Output the [x, y] coordinate of the center of the cell containing the given text.  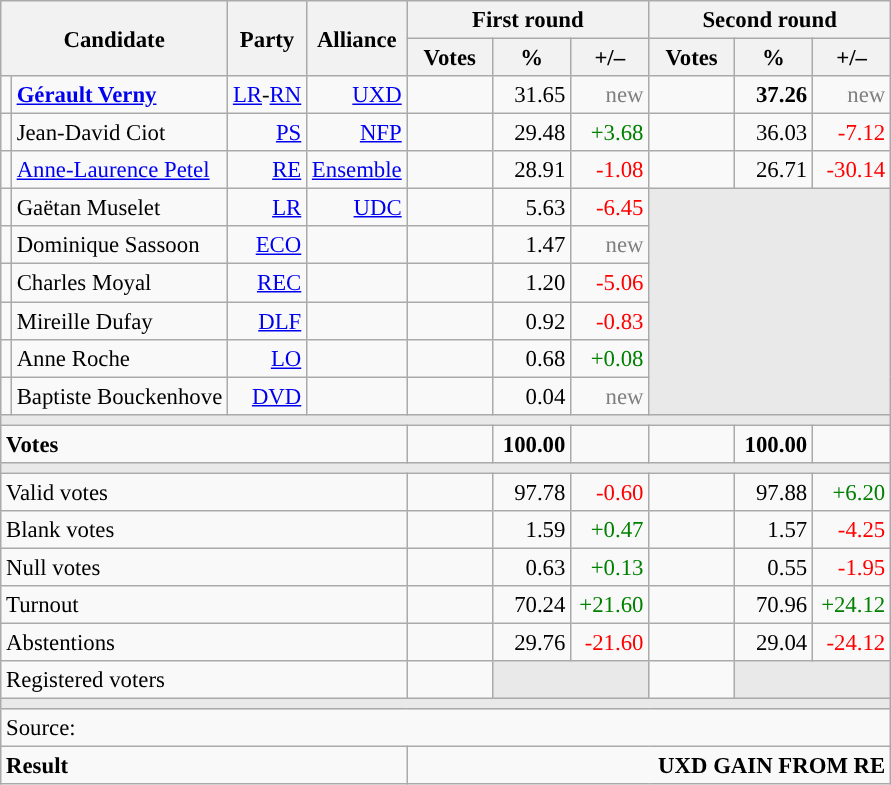
70.96 [773, 605]
28.91 [532, 170]
LR [268, 208]
NFP [357, 133]
Registered voters [204, 680]
-1.95 [851, 567]
Jean-David Ciot [119, 133]
ECO [268, 245]
Second round [770, 20]
-1.08 [610, 170]
+0.08 [610, 358]
+0.13 [610, 567]
Party [268, 38]
5.63 [532, 208]
Result [204, 766]
37.26 [773, 95]
Anne Roche [119, 358]
Mireille Dufay [119, 321]
29.48 [532, 133]
LO [268, 358]
Dominique Sassoon [119, 245]
+0.47 [610, 530]
Candidate [114, 38]
97.78 [532, 492]
36.03 [773, 133]
26.71 [773, 170]
-21.60 [610, 643]
29.76 [532, 643]
1.59 [532, 530]
-5.06 [610, 283]
31.65 [532, 95]
0.04 [532, 396]
Blank votes [204, 530]
Valid votes [204, 492]
Charles Moyal [119, 283]
Gérault Verny [119, 95]
RE [268, 170]
Gaëtan Muselet [119, 208]
REC [268, 283]
UXD GAIN FROM RE [649, 766]
29.04 [773, 643]
Baptiste Bouckenhove [119, 396]
+21.60 [610, 605]
Alliance [357, 38]
-6.45 [610, 208]
-0.83 [610, 321]
UDC [357, 208]
70.24 [532, 605]
UXD [357, 95]
Anne-Laurence Petel [119, 170]
97.88 [773, 492]
DLF [268, 321]
0.55 [773, 567]
DVD [268, 396]
-4.25 [851, 530]
-30.14 [851, 170]
0.63 [532, 567]
-7.12 [851, 133]
LR-RN [268, 95]
-24.12 [851, 643]
Ensemble [357, 170]
1.57 [773, 530]
+24.12 [851, 605]
1.47 [532, 245]
Null votes [204, 567]
First round [528, 20]
Source: [446, 728]
1.20 [532, 283]
+3.68 [610, 133]
Turnout [204, 605]
0.92 [532, 321]
+6.20 [851, 492]
-0.60 [610, 492]
PS [268, 133]
0.68 [532, 358]
Abstentions [204, 643]
